Capture the cell that displays the provided text and extract its [x, y] central coordinate. 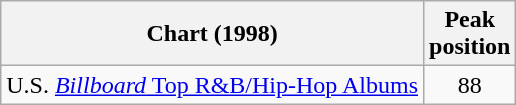
U.S. Billboard Top R&B/Hip-Hop Albums [212, 85]
Chart (1998) [212, 34]
Peakposition [470, 34]
88 [470, 85]
